Return [x, y] of the center of cell containing provided text 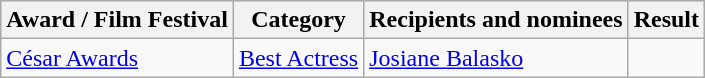
Josiane Balasko [496, 58]
Result [666, 20]
César Awards [118, 58]
Category [298, 20]
Best Actress [298, 58]
Recipients and nominees [496, 20]
Award / Film Festival [118, 20]
